Capture the cell that displays the provided text and extract its (X, Y) central coordinate. 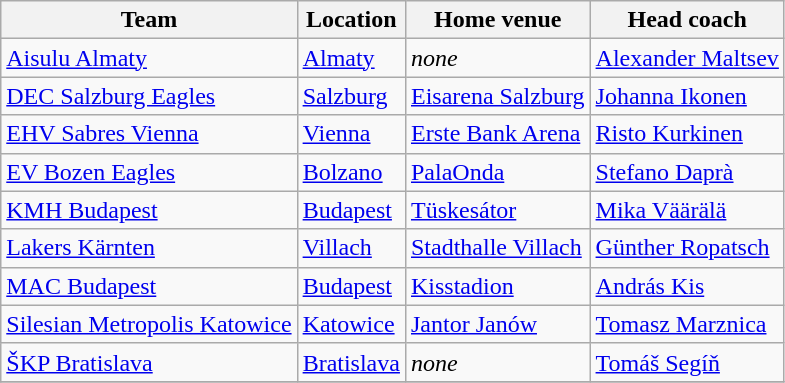
EHV Sabres Vienna (149, 134)
Home venue (498, 20)
Katowice (351, 324)
Tomáš Segíň (687, 362)
Head coach (687, 20)
Salzburg (351, 96)
Aisulu Almaty (149, 58)
Stefano Daprà (687, 172)
DEC Salzburg Eagles (149, 96)
Stadthalle Villach (498, 248)
PalaOnda (498, 172)
Villach (351, 248)
Bolzano (351, 172)
ŠKP Bratislava (149, 362)
Mika Väärälä (687, 210)
Almaty (351, 58)
Bratislava (351, 362)
Johanna Ikonen (687, 96)
Silesian Metropolis Katowice (149, 324)
KMH Budapest (149, 210)
Jantor Janów (498, 324)
Erste Bank Arena (498, 134)
Location (351, 20)
MAC Budapest (149, 286)
Alexander Maltsev (687, 58)
Eisarena Salzburg (498, 96)
Lakers Kärnten (149, 248)
Günther Ropatsch (687, 248)
Team (149, 20)
Risto Kurkinen (687, 134)
EV Bozen Eagles (149, 172)
Vienna (351, 134)
Tüskesátor (498, 210)
Kisstadion (498, 286)
Tomasz Marznica (687, 324)
András Kis (687, 286)
